Extract the (x, y) coordinate from the center of the cell holding the provided text.  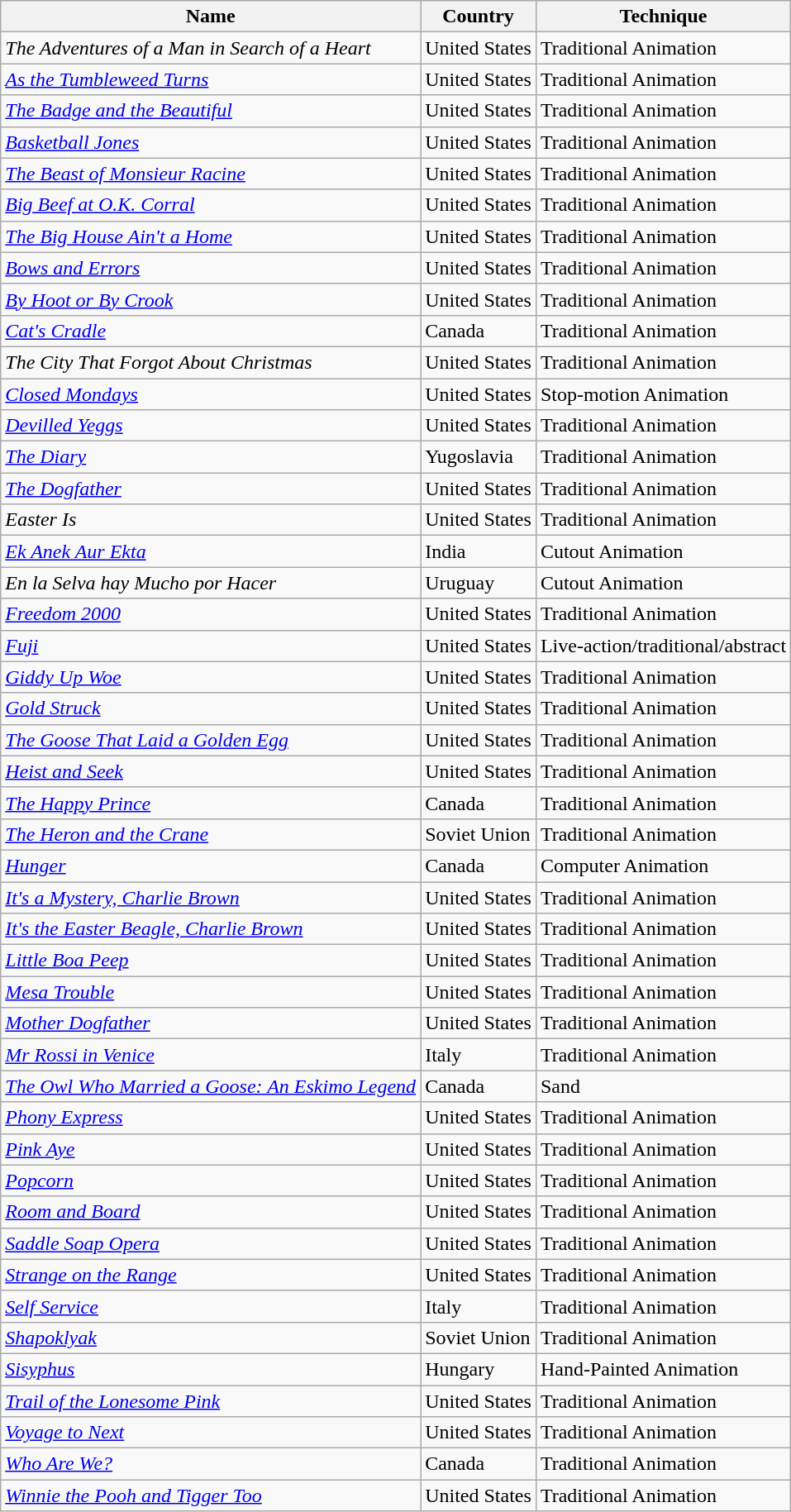
Yugoslavia (479, 457)
Bows and Errors (211, 268)
The Heron and the Crane (211, 834)
Voyage to Next (211, 1433)
Saddle Soap Opera (211, 1243)
En la Selva hay Mucho por Hacer (211, 583)
Devilled Yeggs (211, 426)
Little Boa Peep (211, 961)
India (479, 551)
Basketball Jones (211, 142)
Popcorn (211, 1181)
The Owl Who Married a Goose: An Eskimo Legend (211, 1086)
It's a Mystery, Charlie Brown (211, 897)
Trail of the Lonesome Pink (211, 1401)
Mother Dogfather (211, 1023)
Giddy Up Woe (211, 677)
Shapoklyak (211, 1338)
The Diary (211, 457)
Country (479, 17)
Computer Animation (663, 866)
Hungary (479, 1369)
Mr Rossi in Venice (211, 1055)
Live-action/traditional/abstract (663, 646)
Mesa Trouble (211, 992)
Technique (663, 17)
Room and Board (211, 1212)
Strange on the Range (211, 1275)
Hunger (211, 866)
Hand-Painted Animation (663, 1369)
Ek Anek Aur Ekta (211, 551)
Cat's Cradle (211, 331)
Phony Express (211, 1118)
Who Are We? (211, 1464)
Freedom 2000 (211, 614)
The Big House Ain't a Home (211, 236)
The Beast of Monsieur Racine (211, 174)
Heist and Seek (211, 771)
The Goose That Laid a Golden Egg (211, 740)
Name (211, 17)
The City That Forgot About Christmas (211, 362)
Self Service (211, 1306)
Fuji (211, 646)
Sand (663, 1086)
By Hoot or By Crook (211, 299)
The Badge and the Beautiful (211, 111)
Big Beef at O.K. Corral (211, 205)
Easter Is (211, 520)
Gold Struck (211, 708)
Stop-motion Animation (663, 394)
The Happy Prince (211, 803)
The Dogfather (211, 489)
As the Tumbleweed Turns (211, 79)
Uruguay (479, 583)
Pink Aye (211, 1149)
Sisyphus (211, 1369)
The Adventures of a Man in Search of a Heart (211, 48)
Winnie the Pooh and Tigger Too (211, 1495)
Closed Mondays (211, 394)
It's the Easter Beagle, Charlie Brown (211, 929)
